Pinpoint the cell where the given text exists, returning its [X, Y] midpoint coordinate. 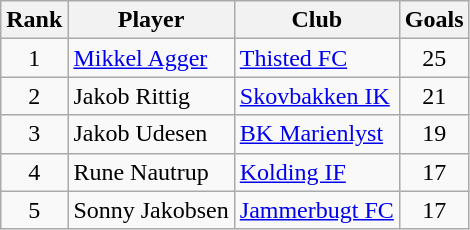
Sonny Jakobsen [151, 210]
21 [434, 96]
Mikkel Agger [151, 58]
Goals [434, 20]
BK Marienlyst [316, 134]
Player [151, 20]
Jakob Rittig [151, 96]
25 [434, 58]
19 [434, 134]
Kolding IF [316, 172]
Club [316, 20]
4 [34, 172]
Jammerbugt FC [316, 210]
Jakob Udesen [151, 134]
Skovbakken IK [316, 96]
5 [34, 210]
Rank [34, 20]
Thisted FC [316, 58]
2 [34, 96]
1 [34, 58]
Rune Nautrup [151, 172]
3 [34, 134]
